Pinpoint the cell where the given text exists, returning its (X, Y) midpoint coordinate. 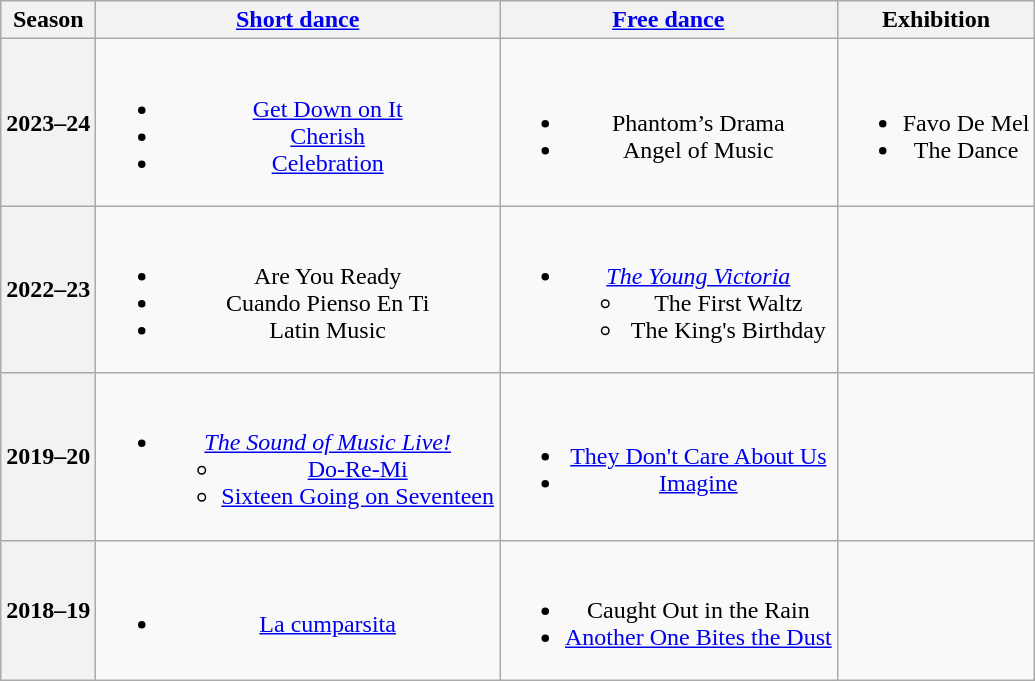
Are You Ready Cuando Pienso En Ti Latin Music (298, 290)
Phantom’s DramaAngel of Music (669, 122)
2022–23 (48, 290)
Exhibition (936, 20)
La cumparsita (298, 610)
2018–19 (48, 610)
Short dance (298, 20)
Free dance (669, 20)
Favo De Mel The Dance (936, 122)
Caught Out in the Rain Another One Bites the Dust (669, 610)
Season (48, 20)
2023–24 (48, 122)
Get Down on ItCherishCelebration (298, 122)
They Don't Care About Us Imagine (669, 456)
The Young VictoriaThe First WaltzThe King's Birthday (669, 290)
2019–20 (48, 456)
The Sound of Music Live!Do-Re-Mi Sixteen Going on Seventeen (298, 456)
